Detect which cell encompasses the target text, then output its [x, y] center coordinate. 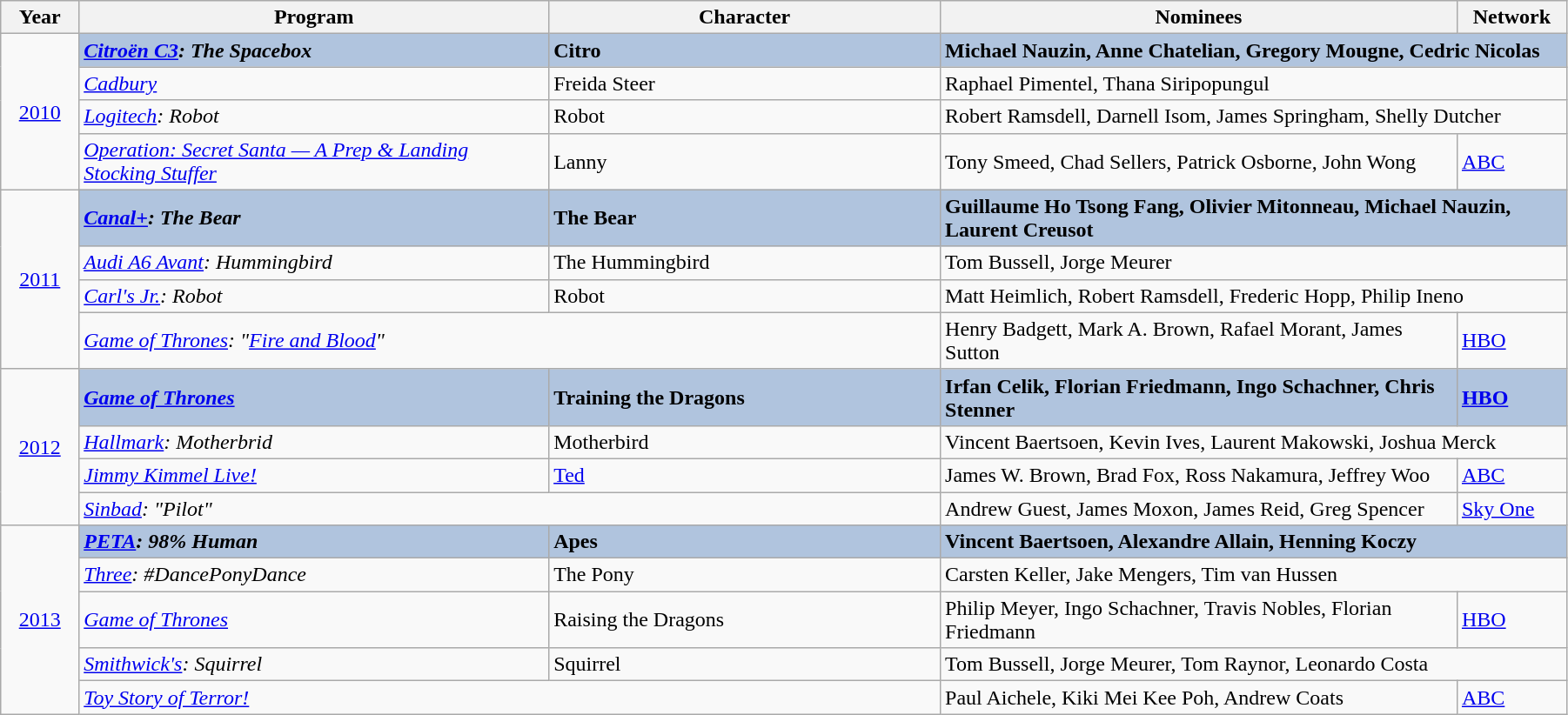
2013 [40, 619]
Paul Aichele, Kiki Mei Kee Poh, Andrew Coats [1199, 698]
Henry Badgett, Mark A. Brown, Rafael Morant, James Sutton [1199, 341]
Michael Nauzin, Anne Chatelian, Gregory Mougne, Cedric Nicolas [1254, 50]
Training the Dragons [745, 397]
Nominees [1199, 17]
Character [745, 17]
The Hummingbird [745, 263]
Year [40, 17]
Guillaume Ho Tsong Fang, Olivier Mitonneau, Michael Nauzin, Laurent Creusot [1254, 217]
Three: #DancePonyDance [314, 575]
The Pony [745, 575]
Lanny [745, 162]
2011 [40, 279]
Raphael Pimentel, Thana Siripopungul [1254, 84]
The Bear [745, 217]
2012 [40, 447]
Operation: Secret Santa — A Prep & Landing Stocking Stuffer [314, 162]
PETA: 98% Human [314, 542]
Tony Smeed, Chad Sellers, Patrick Osborne, John Wong [1199, 162]
Carsten Keller, Jake Mengers, Tim van Hussen [1254, 575]
2010 [40, 111]
Vincent Baertsoen, Kevin Ives, Laurent Makowski, Joshua Merck [1254, 442]
James W. Brown, Brad Fox, Ross Nakamura, Jeffrey Woo [1199, 475]
Audi A6 Avant: Hummingbird [314, 263]
Andrew Guest, James Moxon, James Reid, Greg Spencer [1199, 509]
Logitech: Robot [314, 117]
Vincent Baertsoen, Alexandre Allain, Henning Koczy [1254, 542]
Apes [745, 542]
Game of Thrones: "Fire and Blood" [510, 341]
Cadbury [314, 84]
Robert Ramsdell, Darnell Isom, James Springham, Shelly Dutcher [1254, 117]
Jimmy Kimmel Live! [314, 475]
Program [314, 17]
Sinbad: "Pilot" [510, 509]
Smithwick's: Squirrel [314, 665]
Tom Bussell, Jorge Meurer [1254, 263]
Irfan Celik, Florian Friedmann, Ingo Schachner, Chris Stenner [1199, 397]
Network [1511, 17]
Carl's Jr.: Robot [314, 296]
Motherbird [745, 442]
Hallmark: Motherbrid [314, 442]
Freida Steer [745, 84]
Citroën C3: The Spacebox [314, 50]
Matt Heimlich, Robert Ramsdell, Frederic Hopp, Philip Ineno [1254, 296]
Toy Story of Terror! [510, 698]
Philip Meyer, Ingo Schachner, Travis Nobles, Florian Friedmann [1199, 619]
Ted [745, 475]
Raising the Dragons [745, 619]
Citro [745, 50]
Tom Bussell, Jorge Meurer, Tom Raynor, Leonardo Costa [1254, 665]
Squirrel [745, 665]
Canal+: The Bear [314, 217]
Sky One [1511, 509]
